Pinpoint the cell where the given text exists, returning its [x, y] midpoint coordinate. 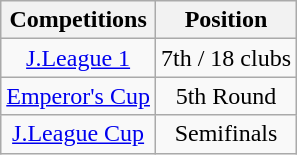
7th / 18 clubs [226, 58]
Competitions [78, 20]
Emperor's Cup [78, 96]
5th Round [226, 96]
J.League 1 [78, 58]
Semifinals [226, 134]
Position [226, 20]
J.League Cup [78, 134]
